Extract the (X, Y) coordinate from the center of the cell holding the provided text.  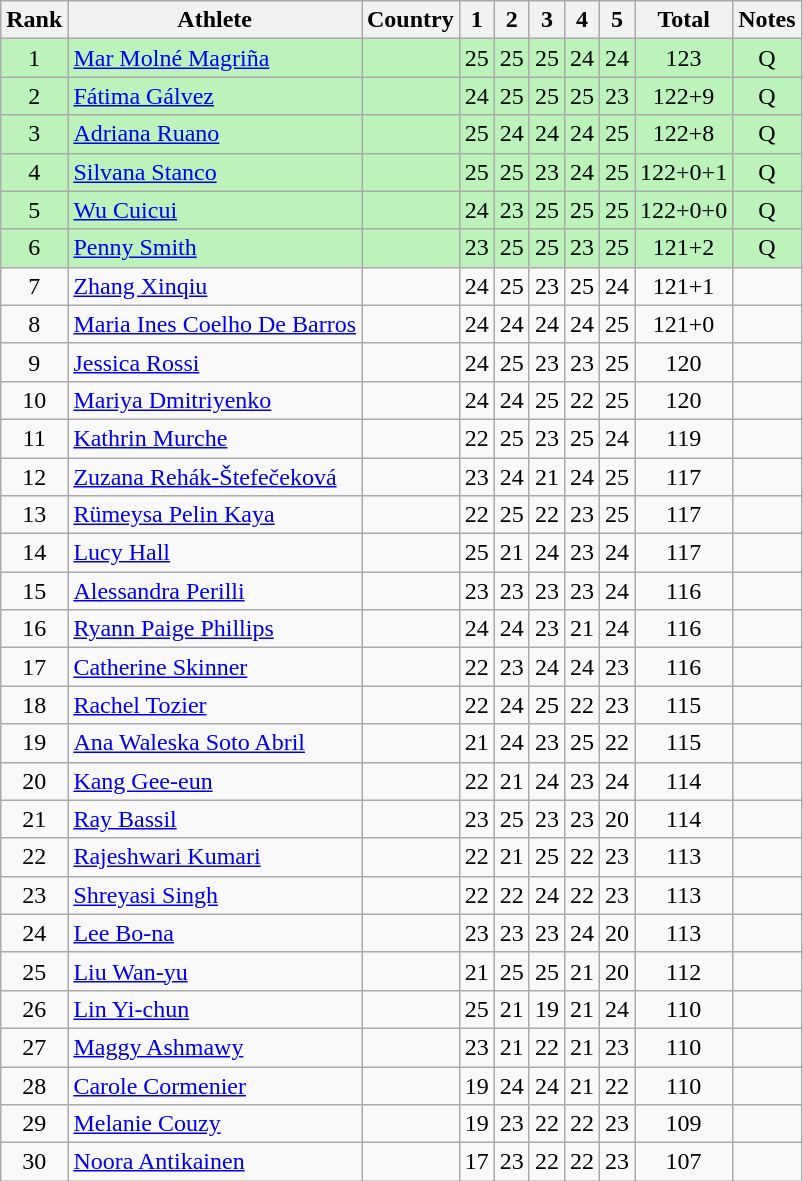
107 (684, 1162)
Maria Ines Coelho De Barros (215, 324)
Zhang Xinqiu (215, 286)
Zuzana Rehák-Štefečeková (215, 477)
Shreyasi Singh (215, 895)
112 (684, 971)
Carole Cormenier (215, 1085)
Notes (767, 20)
6 (34, 248)
109 (684, 1124)
Penny Smith (215, 248)
Adriana Ruano (215, 134)
Ana Waleska Soto Abril (215, 743)
Rachel Tozier (215, 705)
121+2 (684, 248)
Lee Bo-na (215, 933)
122+9 (684, 96)
30 (34, 1162)
Liu Wan-yu (215, 971)
Wu Cuicui (215, 210)
11 (34, 438)
Noora Antikainen (215, 1162)
122+8 (684, 134)
29 (34, 1124)
16 (34, 629)
18 (34, 705)
Rajeshwari Kumari (215, 857)
Fátima Gálvez (215, 96)
122+0+0 (684, 210)
121+1 (684, 286)
121+0 (684, 324)
Athlete (215, 20)
Rümeysa Pelin Kaya (215, 515)
12 (34, 477)
13 (34, 515)
Jessica Rossi (215, 362)
Melanie Couzy (215, 1124)
14 (34, 553)
Ryann Paige Phillips (215, 629)
7 (34, 286)
27 (34, 1047)
Kang Gee-eun (215, 781)
Kathrin Murche (215, 438)
26 (34, 1009)
Lucy Hall (215, 553)
Lin Yi-chun (215, 1009)
Mar Molné Magriña (215, 58)
10 (34, 400)
28 (34, 1085)
123 (684, 58)
Ray Bassil (215, 819)
122+0+1 (684, 172)
8 (34, 324)
Maggy Ashmawy (215, 1047)
Total (684, 20)
Silvana Stanco (215, 172)
Mariya Dmitriyenko (215, 400)
119 (684, 438)
9 (34, 362)
15 (34, 591)
Alessandra Perilli (215, 591)
Country (411, 20)
Catherine Skinner (215, 667)
Rank (34, 20)
